Extract the [x, y] coordinate from the center of the cell holding the provided text.  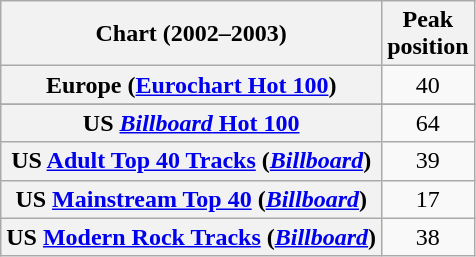
US Billboard Hot 100 [192, 123]
US Adult Top 40 Tracks (Billboard) [192, 161]
Chart (2002–2003) [192, 34]
Peakposition [428, 34]
Europe (Eurochart Hot 100) [192, 85]
40 [428, 85]
US Mainstream Top 40 (Billboard) [192, 199]
38 [428, 237]
64 [428, 123]
US Modern Rock Tracks (Billboard) [192, 237]
17 [428, 199]
39 [428, 161]
